Determine the [X, Y] coordinate at the center of the cell enclosing the given text.  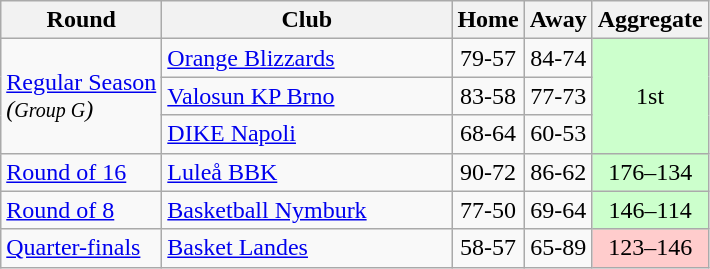
146–114 [650, 210]
Quarter-finals [82, 248]
Home [488, 20]
60-53 [558, 134]
DIKE Napoli [307, 134]
Regular Season(Group G) [82, 96]
Luleå BBK [307, 172]
69-64 [558, 210]
Orange Blizzards [307, 58]
84-74 [558, 58]
58-57 [488, 248]
Round of 8 [82, 210]
Basketball Nymburk [307, 210]
Basket Landes [307, 248]
77-50 [488, 210]
86-62 [558, 172]
65-89 [558, 248]
176–134 [650, 172]
Valosun KP Brno [307, 96]
Round [82, 20]
79-57 [488, 58]
123–146 [650, 248]
83-58 [488, 96]
Aggregate [650, 20]
Away [558, 20]
77-73 [558, 96]
90-72 [488, 172]
68-64 [488, 134]
Round of 16 [82, 172]
Club [307, 20]
1st [650, 96]
